Scan for the cell matching the given text and deliver its (X, Y) coordinate at center. 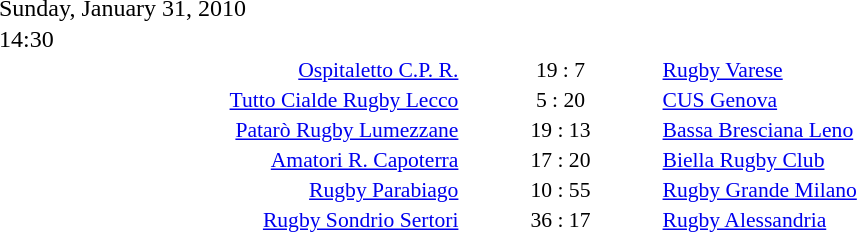
17 : 20 (560, 160)
10 : 55 (560, 190)
19 : 13 (560, 130)
5 : 20 (560, 100)
19 : 7 (560, 70)
